Provide the [X, Y] coordinate of the cell's center where the given text is located.  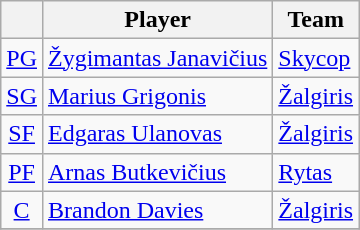
SF [22, 134]
Arnas Butkevičius [157, 172]
SG [22, 96]
Žygimantas Janavičius [157, 58]
PG [22, 58]
C [22, 210]
PF [22, 172]
Team [316, 20]
Brandon Davies [157, 210]
Skycop [316, 58]
Edgaras Ulanovas [157, 134]
Player [157, 20]
Rytas [316, 172]
Marius Grigonis [157, 96]
